Identify which cell holds the provided text, then report its [X, Y] central coordinate. 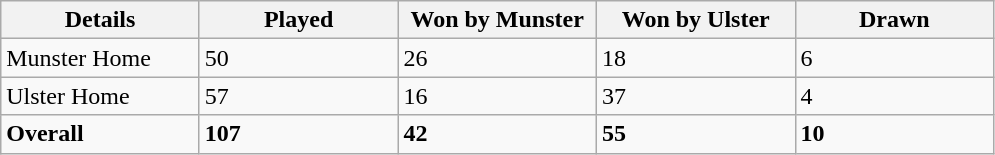
50 [298, 58]
Overall [100, 134]
26 [498, 58]
42 [498, 134]
Munster Home [100, 58]
4 [894, 96]
Won by Munster [498, 20]
107 [298, 134]
55 [696, 134]
Details [100, 20]
6 [894, 58]
57 [298, 96]
Won by Ulster [696, 20]
Ulster Home [100, 96]
10 [894, 134]
37 [696, 96]
16 [498, 96]
18 [696, 58]
Played [298, 20]
Drawn [894, 20]
